Find where the given text appears and provide that cell's center as [X, Y] coordinate. 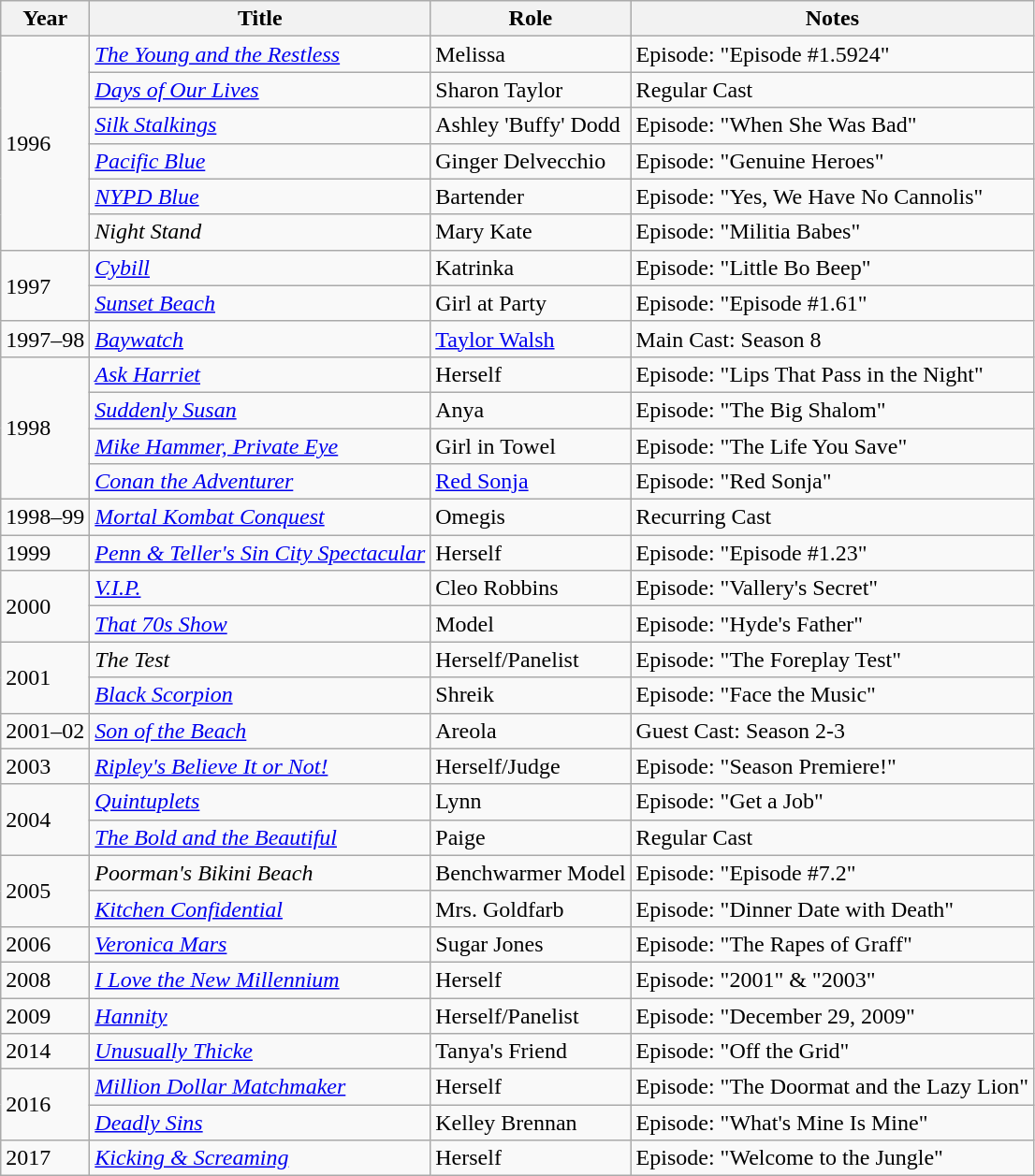
1999 [45, 553]
Episode: "2001" & "2003" [833, 980]
Main Cast: Season 8 [833, 339]
Hannity [260, 1015]
Ask Harriet [260, 374]
Ginger Delvecchio [531, 161]
Mrs. Goldfarb [531, 908]
Recurring Cast [833, 517]
Sugar Jones [531, 944]
Lynn [531, 802]
Episode: "The Doormat and the Lazy Lion" [833, 1087]
Conan the Adventurer [260, 482]
Episode: "The Life You Save" [833, 446]
2008 [45, 980]
2001 [45, 677]
2003 [45, 766]
Episode: "Red Sonja" [833, 482]
That 70s Show [260, 624]
Episode: "Dinner Date with Death" [833, 908]
Episode: "The Rapes of Graff" [833, 944]
Episode: "Lips That Pass in the Night" [833, 374]
Bartender [531, 196]
Areola [531, 731]
Episode: "Hyde's Father" [833, 624]
Episode: "Get a Job" [833, 802]
Tanya's Friend [531, 1052]
Episode: "Episode #1.5924" [833, 54]
2004 [45, 820]
Title [260, 19]
Episode: "Episode #1.61" [833, 303]
Paige [531, 837]
Episode: "The Foreplay Test" [833, 660]
Guest Cast: Season 2-3 [833, 731]
Episode: "Episode #7.2" [833, 873]
The Young and the Restless [260, 54]
Episode: "What's Mine Is Mine" [833, 1123]
Episode: "December 29, 2009" [833, 1015]
Red Sonja [531, 482]
Kicking & Screaming [260, 1158]
Cybill [260, 268]
Deadly Sins [260, 1123]
Million Dollar Matchmaker [260, 1087]
Episode: "The Big Shalom" [833, 410]
Ashley 'Buffy' Dodd [531, 125]
Katrinka [531, 268]
V.I.P. [260, 588]
Mary Kate [531, 232]
Penn & Teller's Sin City Spectacular [260, 553]
Episode: "Little Bo Beep" [833, 268]
Episode: "Season Premiere!" [833, 766]
Model [531, 624]
Girl at Party [531, 303]
Shreik [531, 695]
NYPD Blue [260, 196]
2016 [45, 1105]
Quintuplets [260, 802]
Episode: "Vallery's Secret" [833, 588]
1996 [45, 143]
The Bold and the Beautiful [260, 837]
1997–98 [45, 339]
2000 [45, 606]
Kelley Brennan [531, 1123]
Sharon Taylor [531, 90]
Silk Stalkings [260, 125]
1998–99 [45, 517]
Anya [531, 410]
Suddenly Susan [260, 410]
Poorman's Bikini Beach [260, 873]
Sunset Beach [260, 303]
Taylor Walsh [531, 339]
Herself/Judge [531, 766]
Year [45, 19]
2014 [45, 1052]
Episode: "Episode #1.23" [833, 553]
Role [531, 19]
Episode: "Welcome to the Jungle" [833, 1158]
Baywatch [260, 339]
Girl in Towel [531, 446]
2001–02 [45, 731]
Episode: "Yes, We Have No Cannolis" [833, 196]
Episode: "Face the Music" [833, 695]
Benchwarmer Model [531, 873]
1998 [45, 428]
Days of Our Lives [260, 90]
Mortal Kombat Conquest [260, 517]
Episode: "When She Was Bad" [833, 125]
The Test [260, 660]
Pacific Blue [260, 161]
Ripley's Believe It or Not! [260, 766]
Mike Hammer, Private Eye [260, 446]
1997 [45, 285]
Son of the Beach [260, 731]
2009 [45, 1015]
Omegis [531, 517]
Veronica Mars [260, 944]
2006 [45, 944]
Cleo Robbins [531, 588]
Unusually Thicke [260, 1052]
Episode: "Militia Babes" [833, 232]
Kitchen Confidential [260, 908]
Melissa [531, 54]
I Love the New Millennium [260, 980]
Night Stand [260, 232]
Episode: "Off the Grid" [833, 1052]
2005 [45, 891]
Episode: "Genuine Heroes" [833, 161]
Black Scorpion [260, 695]
Notes [833, 19]
2017 [45, 1158]
